Capture the cell that displays the provided text and extract its (X, Y) central coordinate. 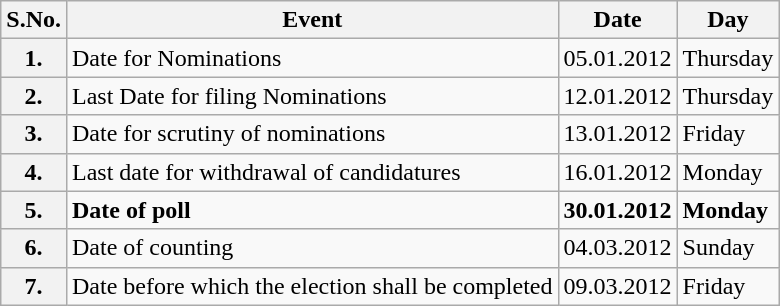
1. (34, 58)
Event (312, 20)
3. (34, 134)
05.01.2012 (618, 58)
Date of counting (312, 248)
30.01.2012 (618, 210)
Date (618, 20)
4. (34, 172)
S.No. (34, 20)
Date of poll (312, 210)
Last date for withdrawal of candidatures (312, 172)
13.01.2012 (618, 134)
12.01.2012 (618, 96)
2. (34, 96)
Date before which the election shall be completed (312, 286)
Date for Nominations (312, 58)
Date for scrutiny of nominations (312, 134)
16.01.2012 (618, 172)
Last Date for filing Nominations (312, 96)
7. (34, 286)
09.03.2012 (618, 286)
Day (728, 20)
04.03.2012 (618, 248)
6. (34, 248)
Sunday (728, 248)
5. (34, 210)
